Capture the cell that displays the provided text and extract its (x, y) central coordinate. 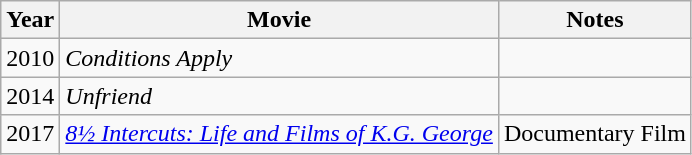
Documentary Film (594, 134)
2014 (30, 96)
Movie (280, 20)
Year (30, 20)
2010 (30, 58)
Unfriend (280, 96)
Conditions Apply (280, 58)
Notes (594, 20)
8½ Intercuts: Life and Films of K.G. George (280, 134)
2017 (30, 134)
